Return (x, y) of the center of cell containing provided text 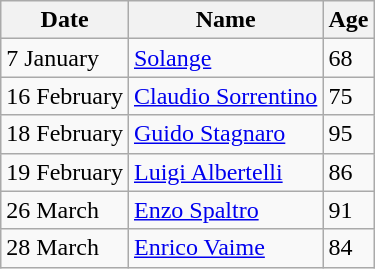
Name (225, 20)
Claudio Sorrentino (225, 96)
Date (65, 20)
Guido Stagnaro (225, 134)
91 (348, 210)
Luigi Albertelli (225, 172)
Age (348, 20)
19 February (65, 172)
84 (348, 248)
Enrico Vaime (225, 248)
28 March (65, 248)
95 (348, 134)
Enzo Spaltro (225, 210)
86 (348, 172)
18 February (65, 134)
16 February (65, 96)
26 March (65, 210)
75 (348, 96)
Solange (225, 58)
7 January (65, 58)
68 (348, 58)
